Pinpoint the cell where the given text exists, returning its (x, y) midpoint coordinate. 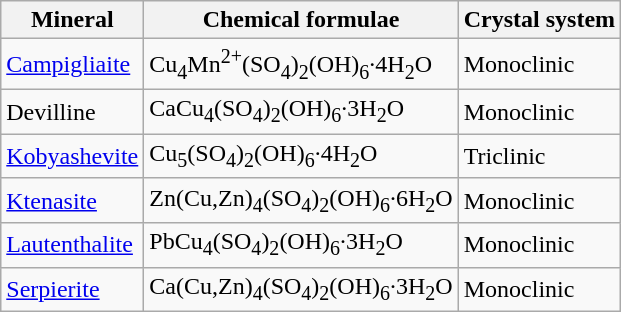
Crystal system (539, 20)
Devilline (72, 112)
Cu4Mn2+(SO4)2(OH)6·4H2O (301, 64)
Cu5(SO4)2(OH)6·4H2O (301, 156)
Triclinic (539, 156)
Ca(Cu,Zn)4(SO4)2(OH)6·3H2O (301, 289)
Ktenasite (72, 200)
Lautenthalite (72, 245)
Chemical formulae (301, 20)
Campigliaite (72, 64)
CaCu4(SO4)2(OH)6·3H2O (301, 112)
Serpierite (72, 289)
PbCu4(SO4)2(OH)6·3H2O (301, 245)
Mineral (72, 20)
Kobyashevite (72, 156)
Zn(Cu,Zn)4(SO4)2(OH)6·6H2O (301, 200)
